Determine the (x, y) coordinate at the center of the cell enclosing the given text.  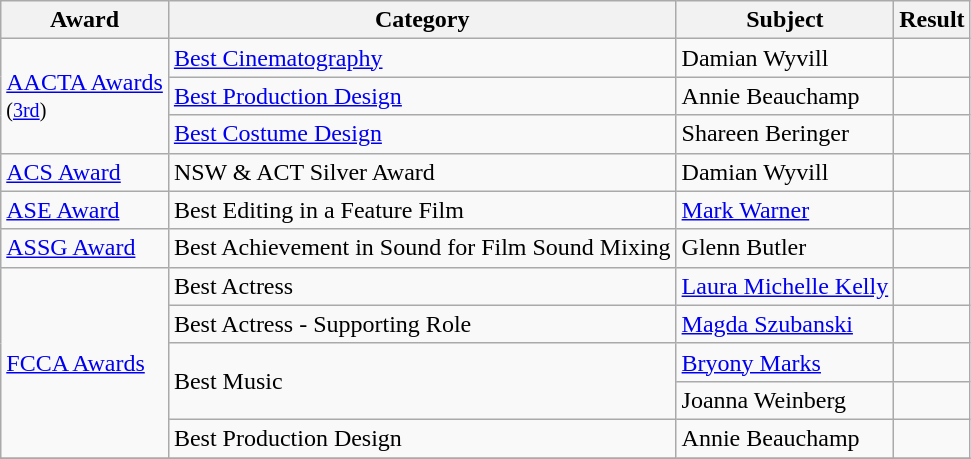
Subject (785, 20)
Joanna Weinberg (785, 400)
Best Actress (422, 286)
Magda Szubanski (785, 324)
Best Actress - Supporting Role (422, 324)
Result (932, 20)
Shareen Beringer (785, 134)
AACTA Awards(3rd) (85, 96)
ASSG Award (85, 248)
Best Costume Design (422, 134)
Glenn Butler (785, 248)
Category (422, 20)
ASE Award (85, 210)
Laura Michelle Kelly (785, 286)
FCCA Awards (85, 362)
Award (85, 20)
Bryony Marks (785, 362)
Best Achievement in Sound for Film Sound Mixing (422, 248)
NSW & ACT Silver Award (422, 172)
Mark Warner (785, 210)
Best Cinematography (422, 58)
Best Music (422, 381)
Best Editing in a Feature Film (422, 210)
ACS Award (85, 172)
